Return (x, y) of the center of cell containing provided text 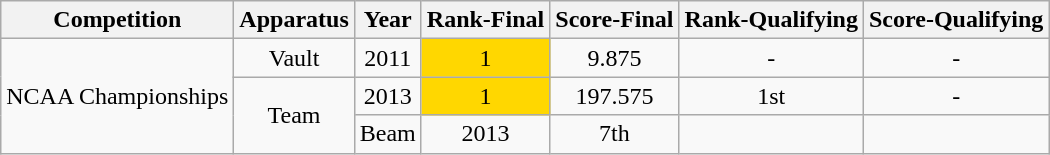
Rank-Qualifying (771, 20)
Competition (118, 20)
9.875 (614, 58)
Score-Final (614, 20)
7th (614, 134)
Vault (294, 58)
Apparatus (294, 20)
197.575 (614, 96)
NCAA Championships (118, 96)
Beam (388, 134)
Year (388, 20)
1st (771, 96)
Rank-Final (485, 20)
Team (294, 115)
Score-Qualifying (956, 20)
2011 (388, 58)
